Search for the cell housing the specified text and yield its [x, y] center coordinate. 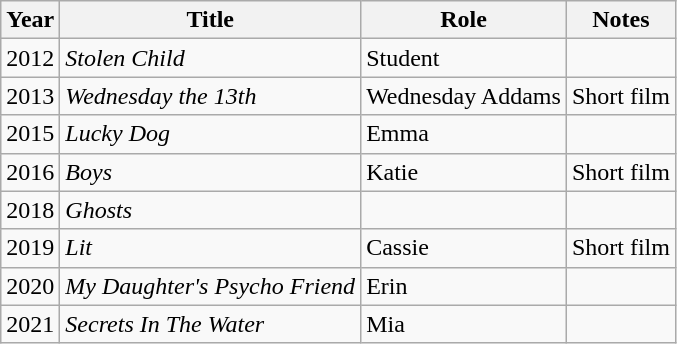
My Daughter's Psycho Friend [210, 286]
Title [210, 20]
Emma [464, 134]
Year [30, 20]
Role [464, 20]
2016 [30, 172]
Ghosts [210, 210]
2012 [30, 58]
2013 [30, 96]
Notes [620, 20]
Student [464, 58]
2020 [30, 286]
Mia [464, 324]
2019 [30, 248]
Wednesday Addams [464, 96]
Stolen Child [210, 58]
Lucky Dog [210, 134]
2015 [30, 134]
Cassie [464, 248]
Lit [210, 248]
Boys [210, 172]
Wednesday the 13th [210, 96]
Katie [464, 172]
Secrets In The Water [210, 324]
Erin [464, 286]
2021 [30, 324]
2018 [30, 210]
